Find where the given text appears and provide that cell's center as [X, Y] coordinate. 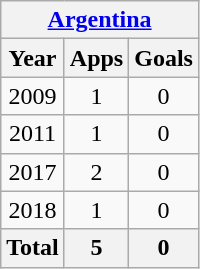
Year [33, 58]
Total [33, 248]
2 [96, 172]
2017 [33, 172]
Apps [96, 58]
Goals [164, 58]
5 [96, 248]
2018 [33, 210]
2009 [33, 96]
Argentina [100, 20]
2011 [33, 134]
